Capture the cell that displays the provided text and extract its [X, Y] central coordinate. 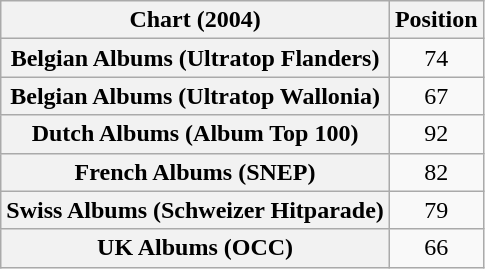
French Albums (SNEP) [196, 172]
79 [436, 210]
Belgian Albums (Ultratop Flanders) [196, 58]
66 [436, 248]
74 [436, 58]
67 [436, 96]
Position [436, 20]
Dutch Albums (Album Top 100) [196, 134]
Chart (2004) [196, 20]
82 [436, 172]
UK Albums (OCC) [196, 248]
Belgian Albums (Ultratop Wallonia) [196, 96]
92 [436, 134]
Swiss Albums (Schweizer Hitparade) [196, 210]
